Detect which cell encompasses the target text, then output its (X, Y) center coordinate. 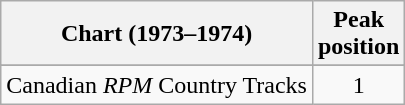
Chart (1973–1974) (157, 34)
1 (358, 85)
Canadian RPM Country Tracks (157, 85)
Peakposition (358, 34)
